Search for the cell housing the specified text and yield its (X, Y) center coordinate. 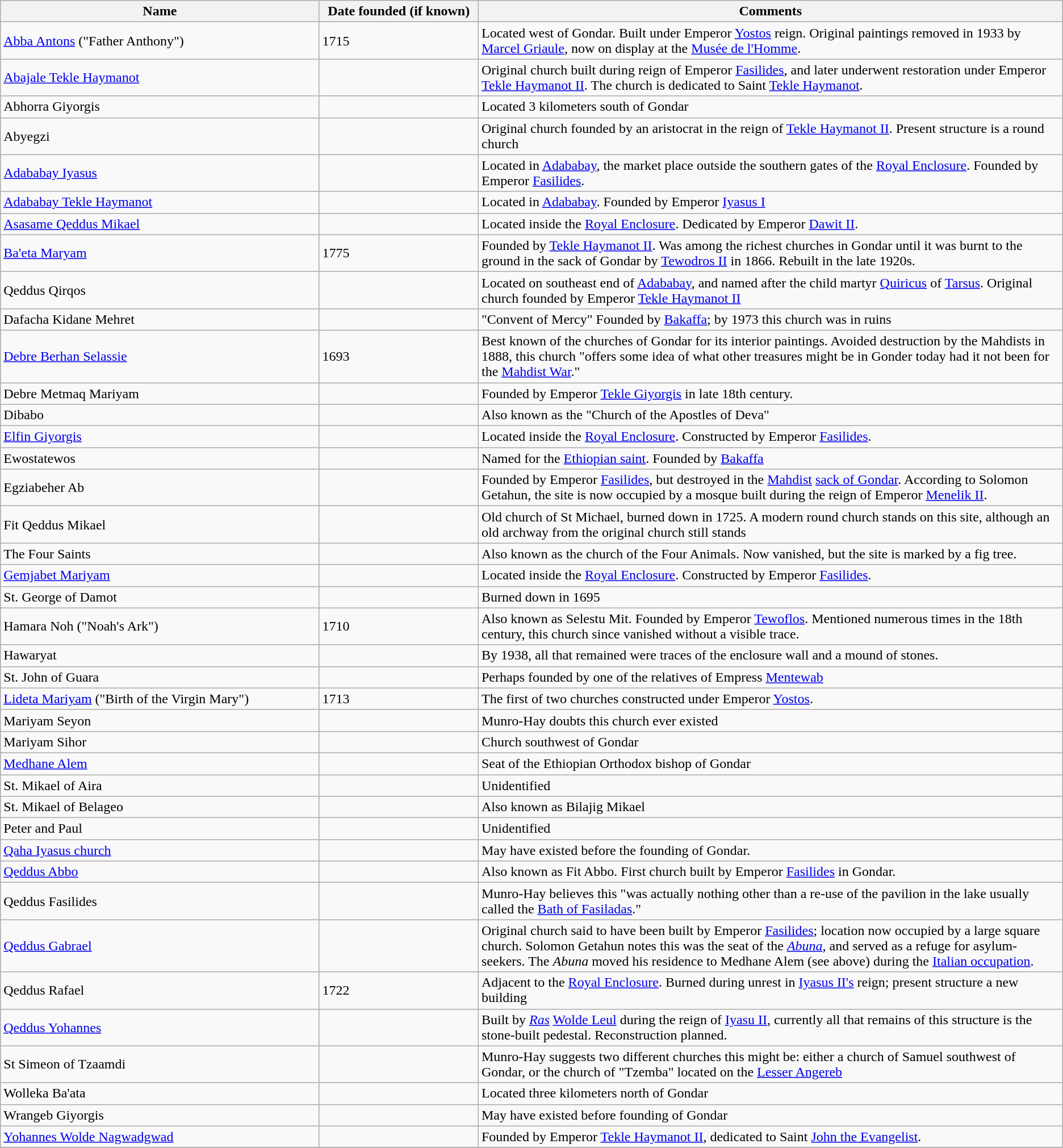
Qeddus Gabrael (160, 946)
St. George of Damot (160, 597)
Debre Berhan Selassie (160, 356)
Dibabo (160, 415)
The first of two churches constructed under Emperor Yostos. (770, 699)
Abajale Tekle Haymanot (160, 77)
Abba Antons ("Father Anthony") (160, 41)
Burned down in 1695 (770, 597)
Fit Qeddus Mikael (160, 525)
Located on southeast end of Adababay, and named after the child martyr Quiricus of Tarsus. Original church founded by Emperor Tekle Haymanot II (770, 290)
Ba'eta Maryam (160, 253)
"Convent of Mercy" Founded by Bakaffa; by 1973 this church was in ruins (770, 319)
Mariyam Sihor (160, 742)
Hamara Noh ("Noah's Ark") (160, 626)
1715 (399, 41)
Gemjabet Mariyam (160, 575)
St. Mikael of Aira (160, 786)
Qeddus Fasilides (160, 901)
Founded by Emperor Tekle Haymanot II, dedicated to Saint John the Evangelist. (770, 1137)
Abyegzi (160, 136)
1722 (399, 991)
Ewostatewos (160, 458)
Qeddus Abbo (160, 872)
Mariyam Seyon (160, 720)
By 1938, all that remained were traces of the enclosure wall and a mound of stones. (770, 656)
Elfin Giyorgis (160, 437)
May have existed before the founding of Gondar. (770, 850)
Adababay Iyasus (160, 173)
Church southwest of Gondar (770, 742)
St Simeon of Tzaamdi (160, 1064)
Located three kilometers north of Gondar (770, 1093)
Peter and Paul (160, 829)
St. Mikael of Belageo (160, 807)
1775 (399, 253)
Debre Metmaq Mariyam (160, 394)
1713 (399, 699)
Located inside the Royal Enclosure. Dedicated by Emperor Dawit II. (770, 224)
1693 (399, 356)
Wrangeb Giyorgis (160, 1115)
Munro-Hay believes this "was actually nothing other than a re-use of the pavilion in the lake usually called the Bath of Fasiladas." (770, 901)
Also known as the church of the Four Animals. Now vanished, but the site is marked by a fig tree. (770, 554)
Comments (770, 11)
Original church founded by an aristocrat in the reign of Tekle Haymanot II. Present structure is a round church (770, 136)
Seat of the Ethiopian Orthodox bishop of Gondar (770, 763)
May have existed before founding of Gondar (770, 1115)
Date founded (if known) (399, 11)
Qaha Iyasus church (160, 850)
1710 (399, 626)
Perhaps founded by one of the relatives of Empress Mentewab (770, 677)
Located in Adababay. Founded by Emperor Iyasus I (770, 202)
Qeddus Yohannes (160, 1027)
Adababay Tekle Haymanot (160, 202)
Located in Adababay, the market place outside the southern gates of the Royal Enclosure. Founded by Emperor Fasilides. (770, 173)
Qeddus Rafael (160, 991)
Wolleka Ba'ata (160, 1093)
Adjacent to the Royal Enclosure. Burned during unrest in Iyasus II's reign; present structure a new building (770, 991)
Named for the Ethiopian saint. Founded by Bakaffa (770, 458)
Also known as the "Church of the Apostles of Deva" (770, 415)
The Four Saints (160, 554)
Dafacha Kidane Mehret (160, 319)
St. John of Guara (160, 677)
Hawaryat (160, 656)
Located 3 kilometers south of Gondar (770, 107)
Also known as Fit Abbo. First church built by Emperor Fasilides in Gondar. (770, 872)
Lideta Mariyam ("Birth of the Virgin Mary") (160, 699)
Asasame Qeddus Mikael (160, 224)
Yohannes Wolde Nagwadgwad (160, 1137)
Name (160, 11)
Qeddus Qirqos (160, 290)
Medhane Alem (160, 763)
Also known as Bilajig Mikael (770, 807)
Egziabeher Ab (160, 487)
Founded by Emperor Tekle Giyorgis in late 18th century. (770, 394)
Abhorra Giyorgis (160, 107)
Munro-Hay doubts this church ever existed (770, 720)
